Output the [X, Y] coordinate of the center of the cell containing the given text.  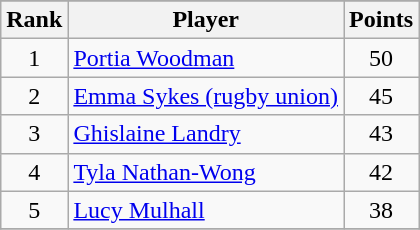
Portia Woodman [206, 58]
38 [382, 210]
Ghislaine Landry [206, 134]
3 [34, 134]
1 [34, 58]
42 [382, 172]
2 [34, 96]
Rank [34, 20]
Points [382, 20]
45 [382, 96]
4 [34, 172]
5 [34, 210]
Player [206, 20]
Emma Sykes (rugby union) [206, 96]
Lucy Mulhall [206, 210]
Tyla Nathan-Wong [206, 172]
43 [382, 134]
50 [382, 58]
